Search for the cell housing the specified text and yield its (x, y) center coordinate. 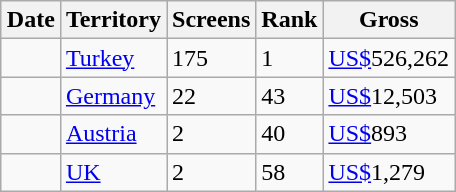
22 (212, 96)
58 (290, 172)
UK (113, 172)
40 (290, 134)
Germany (113, 96)
US$1,279 (389, 172)
US$12,503 (389, 96)
US$893 (389, 134)
Rank (290, 20)
1 (290, 58)
Date (30, 20)
US$526,262 (389, 58)
Gross (389, 20)
Austria (113, 134)
Screens (212, 20)
175 (212, 58)
43 (290, 96)
Turkey (113, 58)
Territory (113, 20)
